Return the (x, y) coordinate for the center point of the cell that contains the specified text.  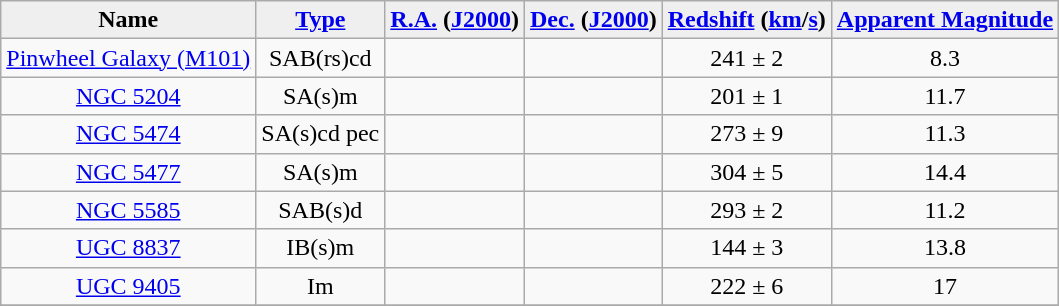
UGC 9405 (128, 286)
Im (320, 286)
293 ± 2 (746, 210)
Redshift (km/s) (746, 20)
Name (128, 20)
11.2 (944, 210)
R.A. (J2000) (455, 20)
SAB(rs)cd (320, 58)
17 (944, 286)
Dec. (J2000) (594, 20)
SAB(s)d (320, 210)
Pinwheel Galaxy (M101) (128, 58)
NGC 5474 (128, 134)
8.3 (944, 58)
144 ± 3 (746, 248)
IB(s)m (320, 248)
NGC 5477 (128, 172)
273 ± 9 (746, 134)
NGC 5585 (128, 210)
11.7 (944, 96)
241 ± 2 (746, 58)
304 ± 5 (746, 172)
14.4 (944, 172)
NGC 5204 (128, 96)
11.3 (944, 134)
Apparent Magnitude (944, 20)
UGC 8837 (128, 248)
SA(s)cd pec (320, 134)
222 ± 6 (746, 286)
201 ± 1 (746, 96)
13.8 (944, 248)
Type (320, 20)
